Capture the cell that displays the provided text and extract its (X, Y) central coordinate. 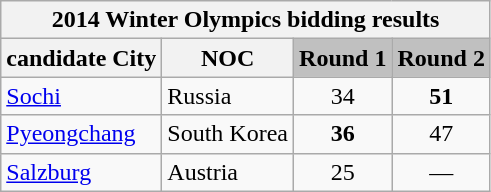
Sochi (82, 96)
NOC (228, 58)
Round 1 (343, 58)
47 (441, 134)
2014 Winter Olympics bidding results (246, 20)
34 (343, 96)
Round 2 (441, 58)
36 (343, 134)
South Korea (228, 134)
Salzburg (82, 172)
— (441, 172)
25 (343, 172)
Pyeongchang (82, 134)
Austria (228, 172)
candidate City (82, 58)
Russia (228, 96)
51 (441, 96)
